Pinpoint the cell where the given text exists, returning its (x, y) midpoint coordinate. 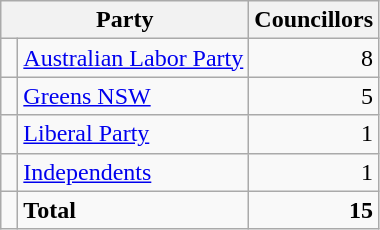
Independents (134, 172)
Liberal Party (134, 134)
Councillors (314, 20)
Total (134, 210)
8 (314, 58)
Party (125, 20)
Australian Labor Party (134, 58)
Greens NSW (134, 96)
15 (314, 210)
5 (314, 96)
